From the cell containing the given text, extract its center point as [x, y] coordinate. 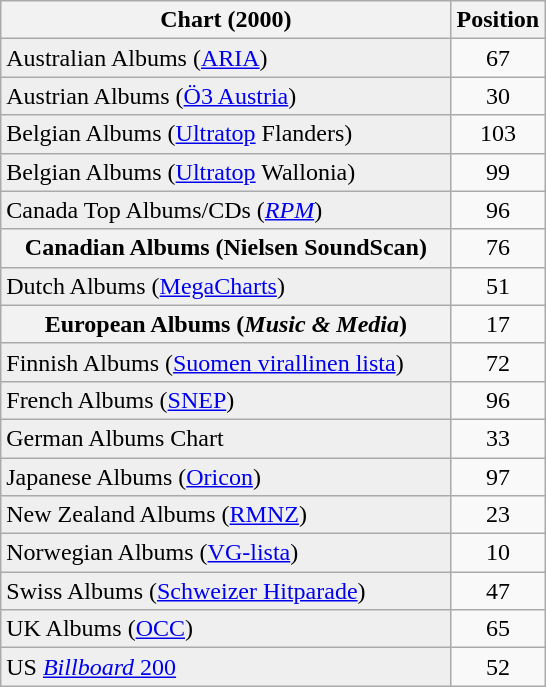
Position [498, 20]
UK Albums (OCC) [226, 629]
72 [498, 362]
Australian Albums (ARIA) [226, 58]
76 [498, 248]
97 [498, 477]
Belgian Albums (Ultratop Flanders) [226, 134]
23 [498, 515]
51 [498, 286]
Austrian Albums (Ö3 Austria) [226, 96]
European Albums (Music & Media) [226, 324]
99 [498, 172]
30 [498, 96]
Canada Top Albums/CDs (RPM) [226, 210]
52 [498, 667]
German Albums Chart [226, 438]
Swiss Albums (Schweizer Hitparade) [226, 591]
Finnish Albums (Suomen virallinen lista) [226, 362]
65 [498, 629]
47 [498, 591]
Japanese Albums (Oricon) [226, 477]
103 [498, 134]
French Albums (SNEP) [226, 400]
US Billboard 200 [226, 667]
33 [498, 438]
Chart (2000) [226, 20]
Dutch Albums (MegaCharts) [226, 286]
New Zealand Albums (RMNZ) [226, 515]
Canadian Albums (Nielsen SoundScan) [226, 248]
Belgian Albums (Ultratop Wallonia) [226, 172]
17 [498, 324]
67 [498, 58]
10 [498, 553]
Norwegian Albums (VG-lista) [226, 553]
